Determine the [X, Y] coordinate at the center of the cell enclosing the given text.  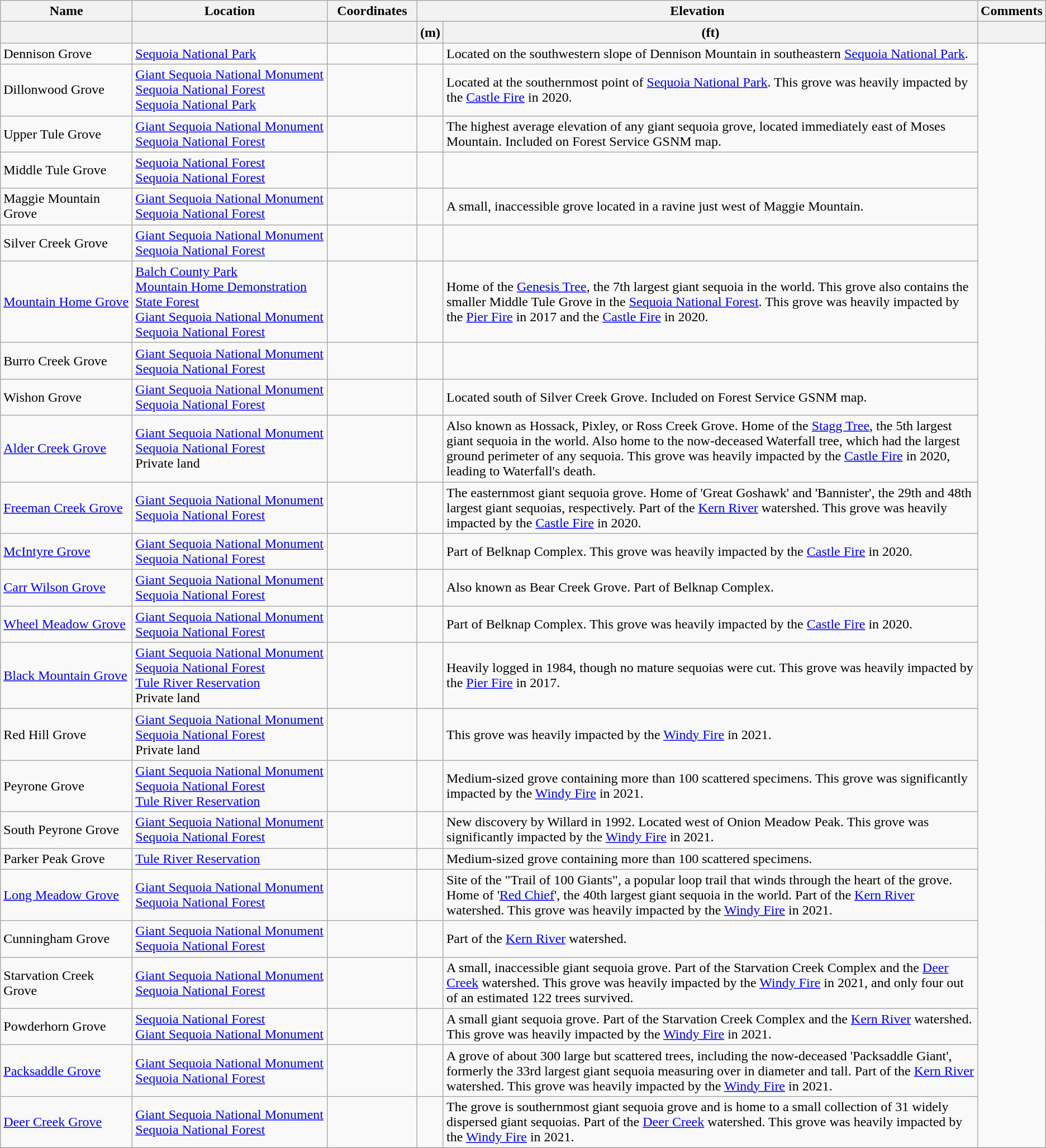
Middle Tule Grove [66, 170]
Silver Creek Grove [66, 242]
The highest average elevation of any giant sequoia grove, located immediately east of Moses Mountain. Included on Forest Service GSNM map. [710, 134]
Located at the southernmost point of Sequoia National Park. This grove was heavily impacted by the Castle Fire in 2020. [710, 90]
Giant Sequoia National MonumentSequoia National ForestSequoia National Park [230, 90]
Sequoia National ForestGiant Sequoia National Monument [230, 1027]
Carr Wilson Grove [66, 588]
Deer Creek Grove [66, 1122]
Location [230, 11]
Part of the Kern River watershed. [710, 939]
Giant Sequoia National MonumentSequoia National ForestTule River Reservation [230, 786]
Peyrone Grove [66, 786]
This grove was heavily impacted by the Windy Fire in 2021. [710, 735]
Long Meadow Grove [66, 895]
Located on the southwestern slope of Dennison Mountain in southeastern Sequoia National Park. [710, 54]
Maggie Mountain Grove [66, 207]
Heavily logged in 1984, though no mature sequoias were cut. This grove was heavily impacted by the Pier Fire in 2017. [710, 676]
Mountain Home Grove [66, 302]
Located south of Silver Creek Grove. Included on Forest Service GSNM map. [710, 397]
Starvation Creek Grove [66, 983]
A small, inaccessible grove located in a ravine just west of Maggie Mountain. [710, 207]
Dennison Grove [66, 54]
New discovery by Willard in 1992. Located west of Onion Meadow Peak. This grove was significantly impacted by the Windy Fire in 2021. [710, 830]
South Peyrone Grove [66, 830]
Comments [1012, 11]
Coordinates [372, 11]
Powderhorn Grove [66, 1027]
Medium-sized grove containing more than 100 scattered specimens. This grove was significantly impacted by the Windy Fire in 2021. [710, 786]
Upper Tule Grove [66, 134]
Sequoia National ForestSequoia National Forest [230, 170]
McIntyre Grove [66, 552]
Name [66, 11]
Alder Creek Grove [66, 448]
Red Hill Grove [66, 735]
Balch County ParkMountain Home Demonstration State ForestGiant Sequoia National MonumentSequoia National Forest [230, 302]
Wishon Grove [66, 397]
Parker Peak Grove [66, 859]
Cunningham Grove [66, 939]
Also known as Bear Creek Grove. Part of Belknap Complex. [710, 588]
Medium-sized grove containing more than 100 scattered specimens. [710, 859]
Burro Creek Grove [66, 361]
Wheel Meadow Grove [66, 625]
Freeman Creek Grove [66, 507]
Giant Sequoia National MonumentSequoia National ForestTule River ReservationPrivate land [230, 676]
(ft) [710, 32]
Black Mountain Grove [66, 676]
Tule River Reservation [230, 859]
Sequoia National Park [230, 54]
Dillonwood Grove [66, 90]
Packsaddle Grove [66, 1070]
(m) [430, 32]
Elevation [697, 11]
